Return (X, Y) of the center of cell containing provided text 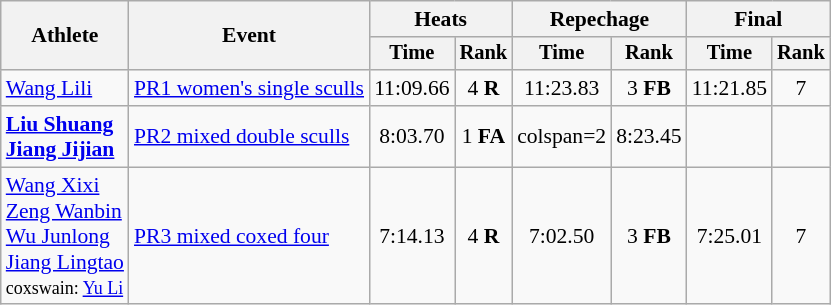
11:23.83 (562, 88)
7:14.13 (412, 236)
PR1 women's single sculls (249, 88)
8:03.70 (412, 136)
Liu ShuangJiang Jijian (65, 136)
PR3 mixed coxed four (249, 236)
Final (758, 19)
8:23.45 (648, 136)
7:25.01 (730, 236)
Repechage (600, 19)
Event (249, 36)
Heats (440, 19)
7:02.50 (562, 236)
11:09.66 (412, 88)
1 FA (484, 136)
Wang XixiZeng WanbinWu JunlongJiang Lingtaocoxswain: Yu Li (65, 236)
PR2 mixed double sculls (249, 136)
Wang Lili (65, 88)
colspan=2 (562, 136)
Athlete (65, 36)
11:21.85 (730, 88)
